Output the [x, y] coordinate of the center of the cell containing the given text.  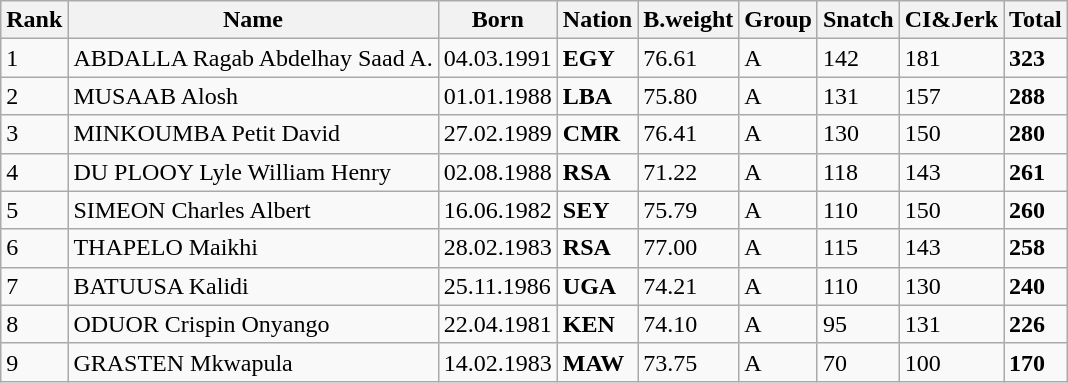
2 [34, 96]
74.10 [688, 324]
9 [34, 362]
CI&Jerk [951, 20]
77.00 [688, 248]
323 [1036, 58]
Rank [34, 20]
22.04.1981 [498, 324]
GRASTEN Mkwapula [253, 362]
73.75 [688, 362]
7 [34, 286]
SEY [597, 210]
B.weight [688, 20]
181 [951, 58]
UGA [597, 286]
240 [1036, 286]
76.41 [688, 134]
5 [34, 210]
27.02.1989 [498, 134]
MINKOUMBA Petit David [253, 134]
14.02.1983 [498, 362]
118 [858, 172]
Name [253, 20]
115 [858, 248]
75.79 [688, 210]
CMR [597, 134]
74.21 [688, 286]
25.11.1986 [498, 286]
02.08.1988 [498, 172]
ODUOR Crispin Onyango [253, 324]
4 [34, 172]
76.61 [688, 58]
THAPELO Maikhi [253, 248]
70 [858, 362]
KEN [597, 324]
LBA [597, 96]
95 [858, 324]
226 [1036, 324]
170 [1036, 362]
3 [34, 134]
142 [858, 58]
SIMEON Charles Albert [253, 210]
MAW [597, 362]
157 [951, 96]
71.22 [688, 172]
258 [1036, 248]
EGY [597, 58]
04.03.1991 [498, 58]
1 [34, 58]
75.80 [688, 96]
Total [1036, 20]
280 [1036, 134]
261 [1036, 172]
28.02.1983 [498, 248]
Snatch [858, 20]
ABDALLA Ragab Abdelhay Saad A. [253, 58]
MUSAAB Alosh [253, 96]
16.06.1982 [498, 210]
Born [498, 20]
Nation [597, 20]
DU PLOOY Lyle William Henry [253, 172]
01.01.1988 [498, 96]
6 [34, 248]
8 [34, 324]
BATUUSA Kalidi [253, 286]
Group [778, 20]
288 [1036, 96]
100 [951, 362]
260 [1036, 210]
